Scan for the cell matching the given text and deliver its [x, y] coordinate at center. 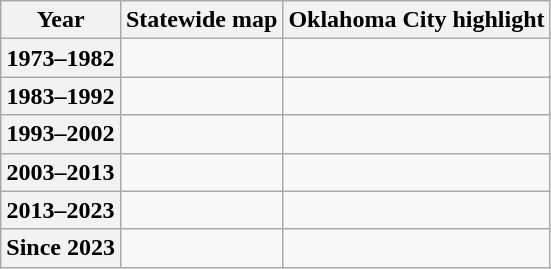
Year [61, 20]
Statewide map [201, 20]
1983–1992 [61, 96]
2013–2023 [61, 210]
2003–2013 [61, 172]
Since 2023 [61, 248]
1993–2002 [61, 134]
Oklahoma City highlight [416, 20]
1973–1982 [61, 58]
